Find where the given text appears and provide that cell's center as [X, Y] coordinate. 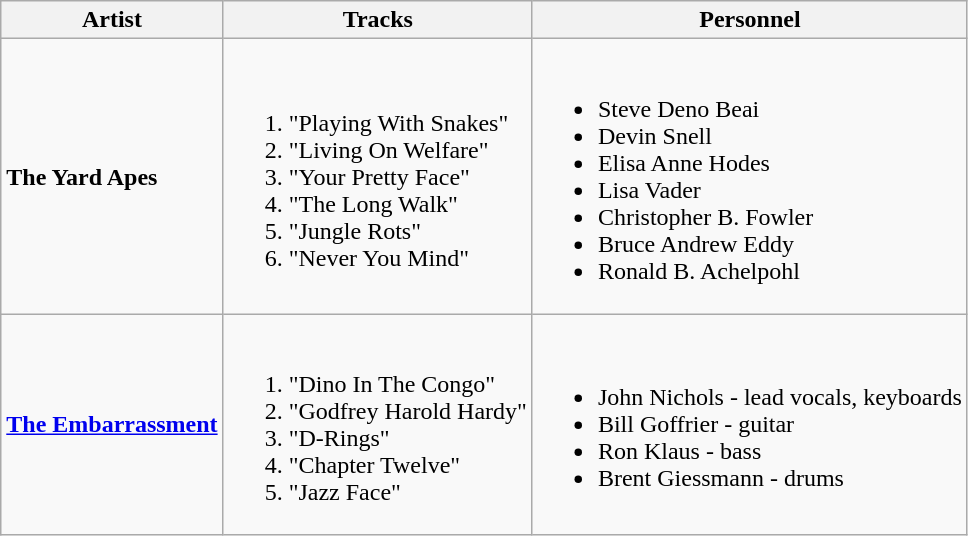
The Embarrassment [112, 424]
The Yard Apes [112, 176]
Steve Deno BeaiDevin SnellElisa Anne HodesLisa VaderChristopher B. FowlerBruce Andrew EddyRonald B. Achelpohl [750, 176]
Artist [112, 20]
John Nichols - lead vocals, keyboardsBill Goffrier - guitarRon Klaus - bassBrent Giessmann - drums [750, 424]
Personnel [750, 20]
"Dino In The Congo""Godfrey Harold Hardy""D-Rings""Chapter Twelve""Jazz Face" [378, 424]
"Playing With Snakes""Living On Welfare""Your Pretty Face""The Long Walk""Jungle Rots""Never You Mind" [378, 176]
Tracks [378, 20]
